Return the [X, Y] coordinate for the center point of the cell that contains the specified text.  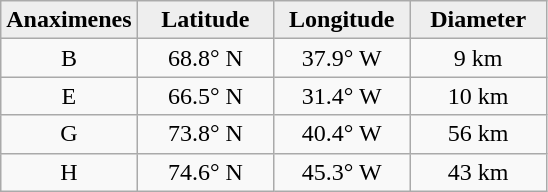
10 km [478, 96]
56 km [478, 134]
37.9° W [342, 58]
31.4° W [342, 96]
Latitude [205, 20]
73.8° N [205, 134]
G [69, 134]
66.5° N [205, 96]
B [69, 58]
43 km [478, 172]
9 km [478, 58]
40.4° W [342, 134]
45.3° W [342, 172]
74.6° N [205, 172]
Anaximenes [69, 20]
H [69, 172]
Diameter [478, 20]
Longitude [342, 20]
68.8° N [205, 58]
E [69, 96]
